Scan for the cell matching the given text and deliver its [x, y] coordinate at center. 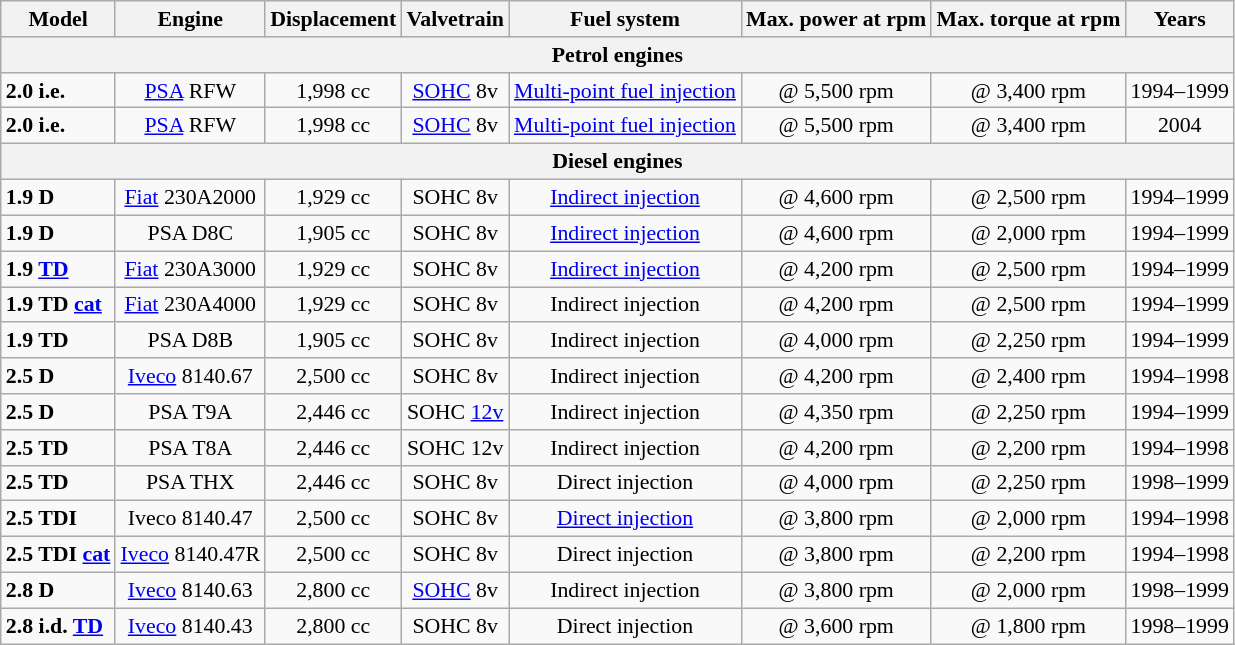
@ 2,400 rpm [1028, 375]
Model [58, 18]
@ 3,600 rpm [836, 626]
Iveco 8140.63 [190, 590]
Valvetrain [455, 18]
Iveco 8140.47R [190, 554]
2.5 TDI [58, 518]
2.5 TDI cat [58, 554]
Diesel engines [618, 161]
Fiat 230A3000 [190, 268]
PSA T9A [190, 411]
PSA D8C [190, 233]
Years [1179, 18]
2.8 i.d. TD [58, 626]
Fuel system [625, 18]
Petrol engines [618, 54]
Iveco 8140.47 [190, 518]
1.9 TD cat [58, 304]
Iveco 8140.67 [190, 375]
Engine [190, 18]
@ 1,800 rpm [1028, 626]
Max. power at rpm [836, 18]
PSA THX [190, 483]
Fiat 230A4000 [190, 304]
Fiat 230A2000 [190, 197]
2.8 D [58, 590]
Displacement [333, 18]
@ 4,350 rpm [836, 411]
Iveco 8140.43 [190, 626]
PSA D8B [190, 340]
2004 [1179, 125]
Max. torque at rpm [1028, 18]
PSA T8A [190, 447]
